For the text-containing cell, return its midpoint in [X, Y] coordinate format. 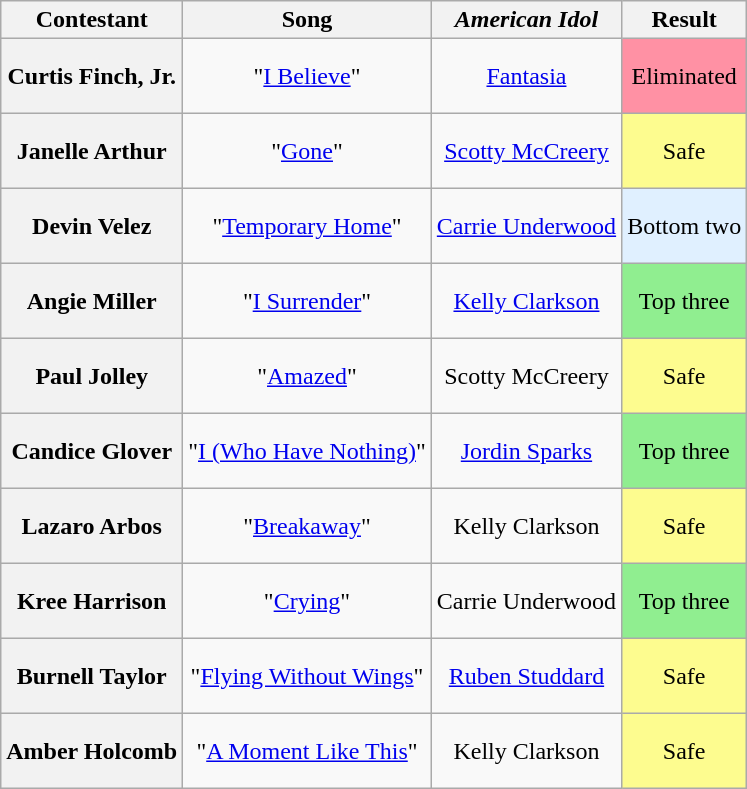
Burnell Taylor [92, 676]
Angie Miller [92, 302]
Kree Harrison [92, 602]
Candice Glover [92, 452]
"A Moment Like This" [308, 752]
Result [684, 20]
Curtis Finch, Jr. [92, 76]
Amber Holcomb [92, 752]
Contestant [92, 20]
Bottom two [684, 226]
"Amazed" [308, 376]
"Flying Without Wings" [308, 676]
"I Believe" [308, 76]
Song [308, 20]
Eliminated [684, 76]
Paul Jolley [92, 376]
Ruben Studdard [526, 676]
"I (Who Have Nothing)" [308, 452]
Janelle Arthur [92, 152]
"Temporary Home" [308, 226]
"I Surrender" [308, 302]
Jordin Sparks [526, 452]
"Gone" [308, 152]
Lazaro Arbos [92, 526]
Fantasia [526, 76]
"Crying" [308, 602]
American Idol [526, 20]
"Breakaway" [308, 526]
Devin Velez [92, 226]
